Find where the given text appears and provide that cell's center as [x, y] coordinate. 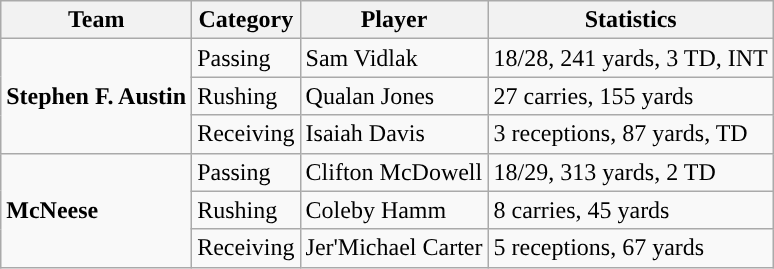
18/29, 313 yards, 2 TD [630, 172]
8 carries, 45 yards [630, 210]
Qualan Jones [394, 96]
3 receptions, 87 yards, TD [630, 134]
Category [246, 20]
Coleby Hamm [394, 210]
Isaiah Davis [394, 134]
Team [96, 20]
18/28, 241 yards, 3 TD, INT [630, 58]
Clifton McDowell [394, 172]
Statistics [630, 20]
Jer'Michael Carter [394, 248]
Player [394, 20]
5 receptions, 67 yards [630, 248]
Sam Vidlak [394, 58]
McNeese [96, 210]
Stephen F. Austin [96, 96]
27 carries, 155 yards [630, 96]
